Capture the cell that displays the provided text and extract its (X, Y) central coordinate. 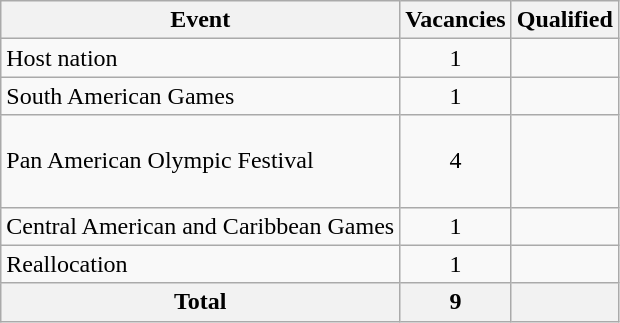
Reallocation (200, 264)
Vacancies (456, 20)
Host nation (200, 58)
4 (456, 161)
9 (456, 302)
Central American and Caribbean Games (200, 226)
Total (200, 302)
South American Games (200, 96)
Qualified (564, 20)
Event (200, 20)
Pan American Olympic Festival (200, 161)
